Identify which cell holds the provided text, then report its (x, y) central coordinate. 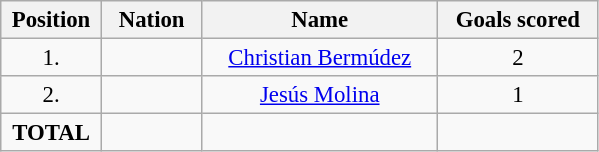
Name (320, 20)
Position (52, 20)
TOTAL (52, 133)
Goals scored (518, 20)
Christian Bermúdez (320, 58)
2 (518, 58)
Jesús Molina (320, 95)
Nation (152, 20)
1 (518, 95)
2. (52, 95)
1. (52, 58)
